Scan for the cell matching the given text and deliver its [x, y] coordinate at center. 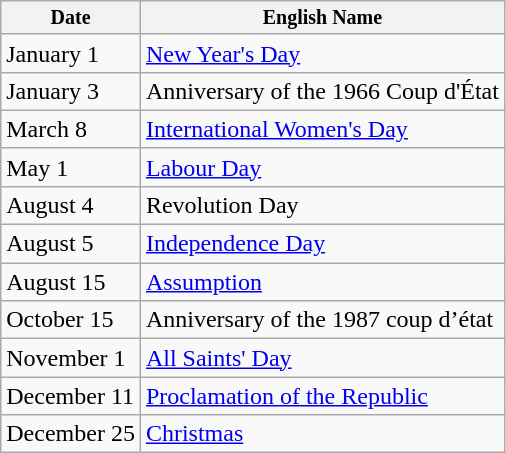
Revolution Day [322, 205]
January 3 [71, 91]
November 1 [71, 358]
Labour Day [322, 167]
Assumption [322, 282]
International Women's Day [322, 129]
Independence Day [322, 244]
New Year's Day [322, 53]
August 15 [71, 282]
August 5 [71, 244]
Date [71, 18]
December 25 [71, 434]
August 4 [71, 205]
Christmas [322, 434]
Proclamation of the Republic [322, 396]
All Saints' Day [322, 358]
May 1 [71, 167]
March 8 [71, 129]
December 11 [71, 396]
Anniversary of the 1966 Coup d'État [322, 91]
January 1 [71, 53]
English Name [322, 18]
Anniversary of the 1987 coup d’état [322, 320]
October 15 [71, 320]
